Locate the cell with the specified text and output its [x, y] center coordinate. 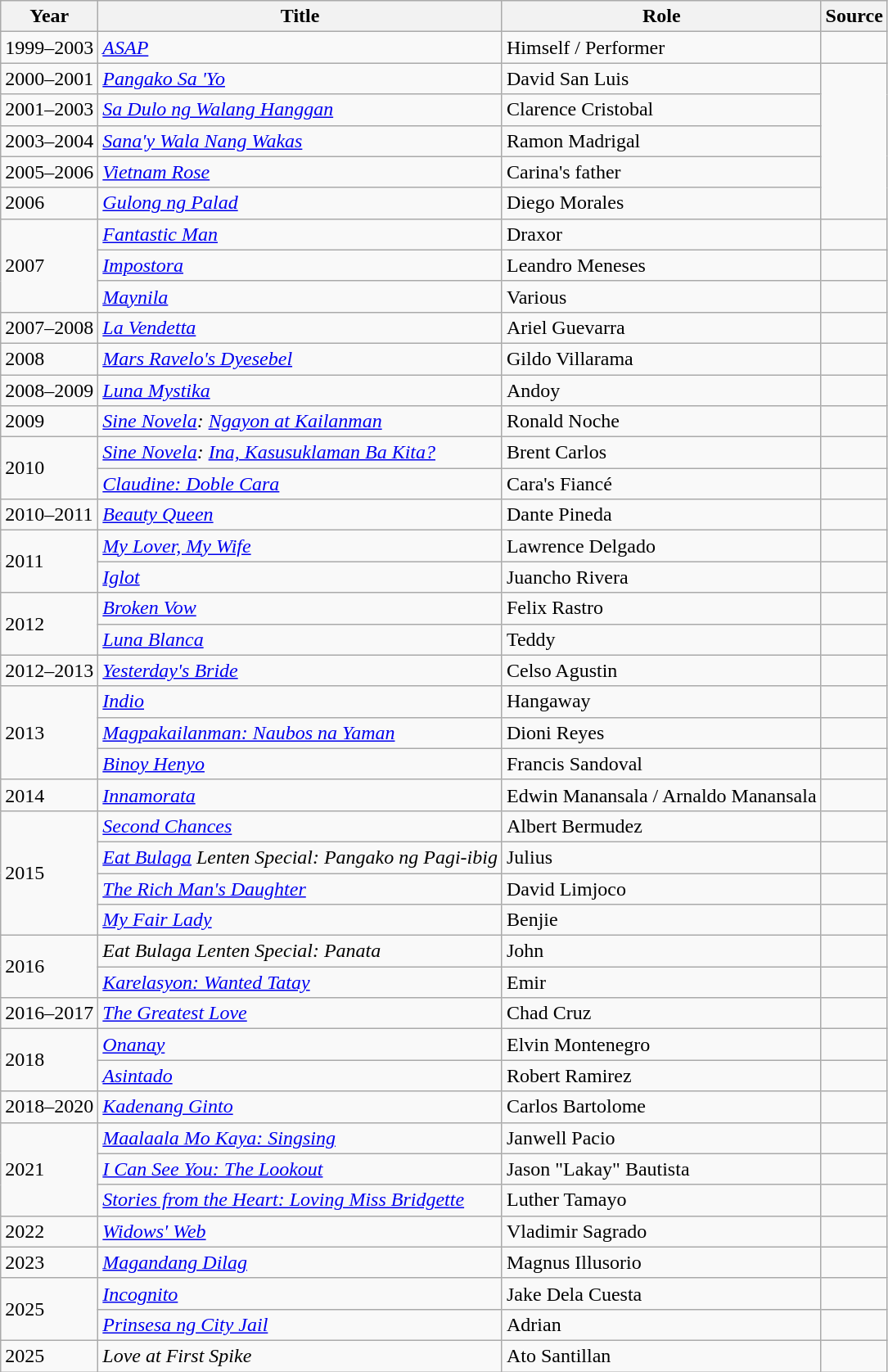
Beauty Queen [300, 515]
Robert Ramirez [661, 1076]
Sine Novela: Ngayon at Kailanman [300, 422]
Karelasyon: Wanted Tatay [300, 982]
Felix Rastro [661, 608]
Adrian [661, 1325]
Dante Pineda [661, 515]
Asintado [300, 1076]
Iglot [300, 577]
Various [661, 296]
My Fair Lady [300, 920]
2023 [49, 1262]
2012–2013 [49, 670]
Albert Bermudez [661, 826]
2003–2004 [49, 141]
Binoy Henyo [300, 764]
Widows' Web [300, 1231]
2014 [49, 795]
Jake Dela Cuesta [661, 1293]
John [661, 951]
2001–2003 [49, 110]
2022 [49, 1231]
Edwin Manansala / Arnaldo Manansala [661, 795]
Janwell Pacio [661, 1138]
Prinsesa ng City Jail [300, 1325]
Juancho Rivera [661, 577]
Sine Novela: Ina, Kasusuklaman Ba Kita? [300, 453]
The Rich Man's Daughter [300, 888]
Source [854, 16]
Jason "Lakay" Bautista [661, 1169]
2009 [49, 422]
2007–2008 [49, 327]
Celso Agustin [661, 670]
Benjie [661, 920]
Maalaala Mo Kaya: Singsing [300, 1138]
2007 [49, 265]
Ato Santillan [661, 1356]
Brent Carlos [661, 453]
Yesterday's Bride [300, 670]
Draxor [661, 234]
Eat Bulaga Lenten Special: Pangako ng Pagi-ibig [300, 857]
Luna Mystika [300, 390]
My Lover, My Wife [300, 546]
La Vendetta [300, 327]
Emir [661, 982]
2018–2020 [49, 1107]
Himself / Performer [661, 47]
Teddy [661, 639]
Chad Cruz [661, 1013]
Vietnam Rose [300, 172]
2012 [49, 624]
Francis Sandoval [661, 764]
Gildo Villarama [661, 359]
Innamorata [300, 795]
Broken Vow [300, 608]
Julius [661, 857]
2006 [49, 203]
The Greatest Love [300, 1013]
Role [661, 16]
Magpakailanman: Naubos na Yaman [300, 733]
Ramon Madrigal [661, 141]
2000–2001 [49, 79]
2016–2017 [49, 1013]
2018 [49, 1060]
Sa Dulo ng Walang Hanggan [300, 110]
David San Luis [661, 79]
Magandang Dilag [300, 1262]
Luna Blanca [300, 639]
2013 [49, 733]
Year [49, 16]
Love at First Spike [300, 1356]
Dioni Reyes [661, 733]
1999–2003 [49, 47]
2005–2006 [49, 172]
Carlos Bartolome [661, 1107]
Lawrence Delgado [661, 546]
2008–2009 [49, 390]
Ariel Guevarra [661, 327]
Second Chances [300, 826]
2010–2011 [49, 515]
David Limjoco [661, 888]
2021 [49, 1169]
I Can See You: The Lookout [300, 1169]
Sana'y Wala Nang Wakas [300, 141]
Ronald Noche [661, 422]
Indio [300, 702]
Kadenang Ginto [300, 1107]
Mars Ravelo's Dyesebel [300, 359]
Title [300, 16]
Claudine: Doble Cara [300, 484]
Leandro Meneses [661, 265]
Maynila [300, 296]
2016 [49, 967]
2011 [49, 562]
2015 [49, 873]
Stories from the Heart: Loving Miss Bridgette [300, 1200]
Diego Morales [661, 203]
Gulong ng Palad [300, 203]
Andoy [661, 390]
Elvin Montenegro [661, 1045]
Onanay [300, 1045]
Pangako Sa 'Yo [300, 79]
Clarence Cristobal [661, 110]
ASAP [300, 47]
2010 [49, 468]
Carina's father [661, 172]
Eat Bulaga Lenten Special: Panata [300, 951]
Vladimir Sagrado [661, 1231]
Impostora [300, 265]
Incognito [300, 1293]
Luther Tamayo [661, 1200]
Hangaway [661, 702]
2008 [49, 359]
Fantastic Man [300, 234]
Magnus Illusorio [661, 1262]
Cara's Fiancé [661, 484]
